Identify which cell holds the provided text, then report its (x, y) central coordinate. 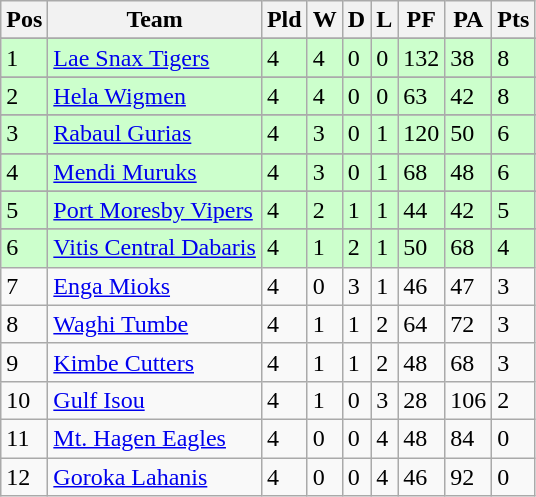
W (324, 20)
PA (468, 20)
Team (155, 20)
12 (24, 477)
Port Moresby Vipers (155, 210)
Waghi Tumbe (155, 324)
92 (468, 477)
Pos (24, 20)
7 (24, 286)
Lae Snax Tigers (155, 58)
72 (468, 324)
D (356, 20)
Enga Mioks (155, 286)
Rabaul Gurias (155, 134)
9 (24, 362)
28 (422, 400)
Vitis Central Dabaris (155, 248)
Kimbe Cutters (155, 362)
132 (422, 58)
10 (24, 400)
47 (468, 286)
106 (468, 400)
44 (422, 210)
L (384, 20)
64 (422, 324)
38 (468, 58)
Pts (514, 20)
84 (468, 438)
Hela Wigmen (155, 96)
120 (422, 134)
Mt. Hagen Eagles (155, 438)
Mendi Muruks (155, 172)
Gulf Isou (155, 400)
PF (422, 20)
Pld (284, 20)
Goroka Lahanis (155, 477)
11 (24, 438)
63 (422, 96)
